Determine the (x, y) coordinate at the center of the cell enclosing the given text.  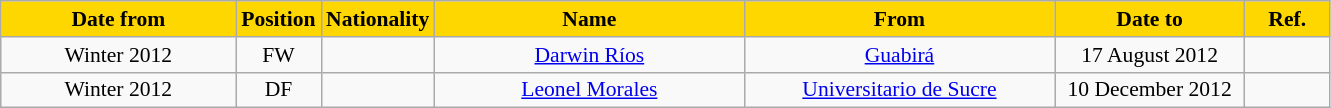
Leonel Morales (589, 90)
DF (278, 90)
Date from (118, 19)
FW (278, 55)
Universitario de Sucre (899, 90)
Nationality (378, 19)
Date to (1150, 19)
Guabirá (899, 55)
Ref. (1288, 19)
10 December 2012 (1150, 90)
Darwin Ríos (589, 55)
17 August 2012 (1150, 55)
Name (589, 19)
From (899, 19)
Position (278, 19)
